Detect which cell encompasses the target text, then output its [X, Y] center coordinate. 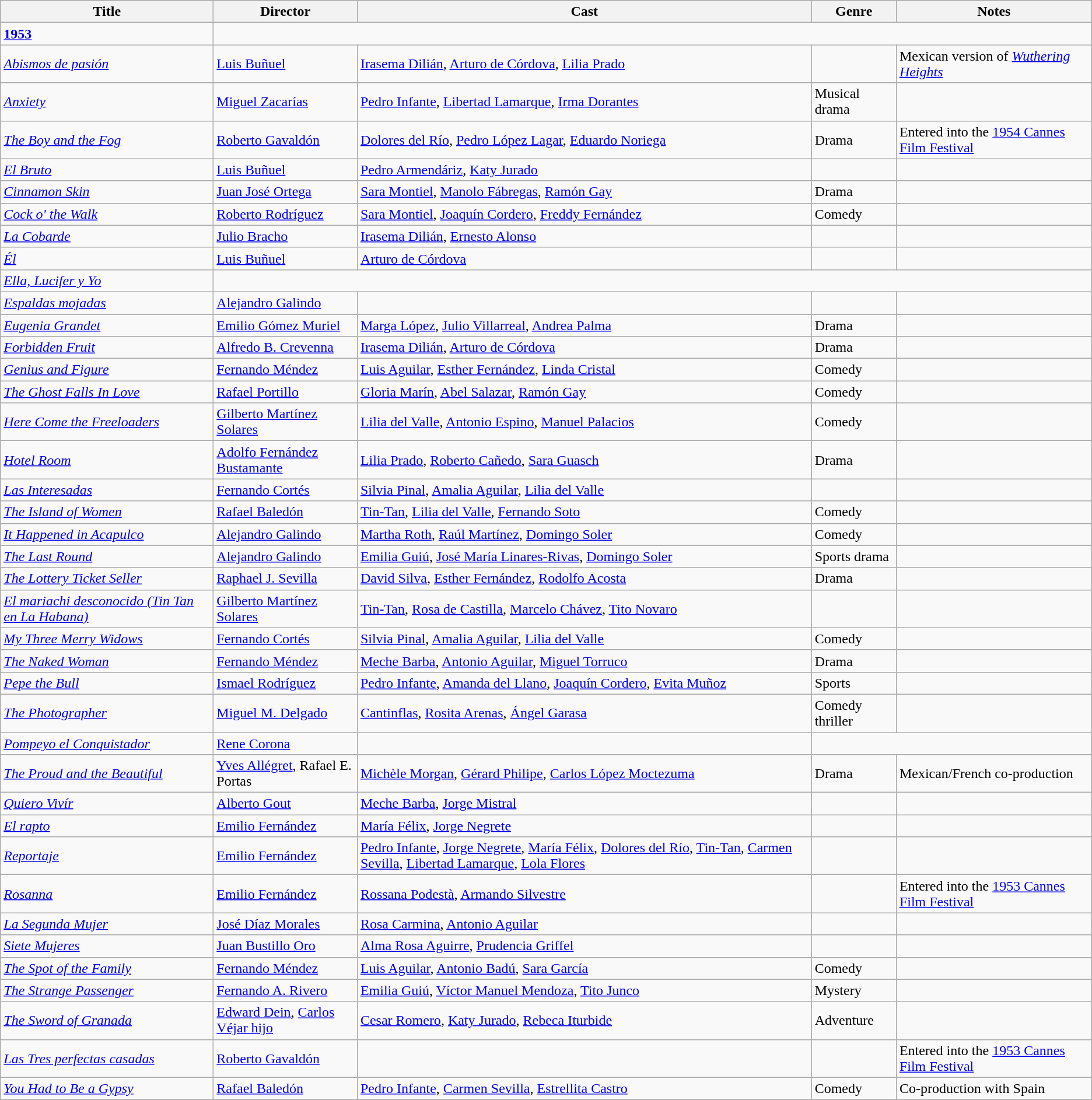
José Díaz Morales [286, 924]
Sara Montiel, Manolo Fábregas, Ramón Gay [584, 192]
Raphael J. Sevilla [286, 579]
Pompeyo el Conquistador [107, 744]
Sports drama [854, 556]
Miguel Zacarías [286, 101]
You Had to Be a Gypsy [107, 1088]
Pepe the Bull [107, 683]
Reportaje [107, 856]
Pedro Infante, Amanda del Llano, Joaquín Cordero, Evita Muñoz [584, 683]
Genre [854, 12]
The Naked Woman [107, 661]
Siete Mujeres [107, 946]
Juan José Ortega [286, 192]
The Proud and the Beautiful [107, 773]
Fernando A. Rivero [286, 990]
Cast [584, 12]
Alma Rosa Aguirre, Prudencia Griffel [584, 946]
Miguel M. Delgado [286, 713]
The Photographer [107, 713]
Cesar Romero, Katy Jurado, Rebeca Iturbide [584, 1021]
Hotel Room [107, 460]
Pedro Infante, Libertad Lamarque, Irma Dorantes [584, 101]
Luis Aguilar, Antonio Badú, Sara García [584, 968]
El rapto [107, 826]
Irasema Dilián, Arturo de Córdova [584, 348]
Yves Allégret, Rafael E. Portas [286, 773]
Cantinflas, Rosita Arenas, Ángel Garasa [584, 713]
Emilio Gómez Muriel [286, 325]
Tin-Tan, Rosa de Castilla, Marcelo Chávez, Tito Novaro [584, 609]
Entered into the 1954 Cannes Film Festival [994, 140]
Edward Dein, Carlos Véjar hijo [286, 1021]
Eugenia Grandet [107, 325]
Mexican version of Wuthering Heights [994, 64]
Martha Roth, Raúl Martínez, Domingo Soler [584, 534]
The Island of Women [107, 512]
Ismael Rodríguez [286, 683]
Musical drama [854, 101]
Comedy thriller [854, 713]
Emilia Guiú, Víctor Manuel Mendoza, Tito Junco [584, 990]
Rosanna [107, 894]
Cinnamon Skin [107, 192]
Él [107, 258]
Emilia Guiú, José María Linares-Rivas, Domingo Soler [584, 556]
El mariachi desconocido (Tin Tan en La Habana) [107, 609]
Roberto Rodríguez [286, 214]
Mystery [854, 990]
David Silva, Esther Fernández, Rodolfo Acosta [584, 579]
Co-production with Spain [994, 1088]
Luis Aguilar, Esther Fernández, Linda Cristal [584, 370]
Meche Barba, Antonio Aguilar, Miguel Torruco [584, 661]
Cock o' the Walk [107, 214]
Ella, Lucifer y Yo [107, 281]
Quiero Vivír [107, 804]
My Three Merry Widows [107, 639]
Lilia Prado, Roberto Cañedo, Sara Guasch [584, 460]
Pedro Infante, Jorge Negrete, María Félix, Dolores del Río, Tin-Tan, Carmen Sevilla, Libertad Lamarque, Lola Flores [584, 856]
Las Tres perfectas casadas [107, 1058]
Julio Bracho [286, 236]
Irasema Dilián, Ernesto Alonso [584, 236]
Alfredo B. Crevenna [286, 348]
Rene Corona [286, 744]
Title [107, 12]
Notes [994, 12]
Las Interesadas [107, 490]
Pedro Armendáriz, Katy Jurado [584, 170]
Dolores del Río, Pedro López Lagar, Eduardo Noriega [584, 140]
Anxiety [107, 101]
Adventure [854, 1021]
The Sword of Granada [107, 1021]
María Félix, Jorge Negrete [584, 826]
Abismos de pasión [107, 64]
Lilia del Valle, Antonio Espino, Manuel Palacios [584, 422]
Alberto Gout [286, 804]
Here Come the Freeloaders [107, 422]
Juan Bustillo Oro [286, 946]
Meche Barba, Jorge Mistral [584, 804]
It Happened in Acapulco [107, 534]
Genius and Figure [107, 370]
Rosa Carmina, Antonio Aguilar [584, 924]
Tin-Tan, Lilia del Valle, Fernando Soto [584, 512]
Gloria Marín, Abel Salazar, Ramón Gay [584, 392]
Irasema Dilián, Arturo de Córdova, Lilia Prado [584, 64]
The Strange Passenger [107, 990]
Rossana Podestà, Armando Silvestre [584, 894]
Arturo de Córdova [584, 258]
Mexican/French co-production [994, 773]
Sports [854, 683]
The Boy and the Fog [107, 140]
Forbidden Fruit [107, 348]
The Ghost Falls In Love [107, 392]
Adolfo Fernández Bustamante [286, 460]
Rafael Portillo [286, 392]
Pedro Infante, Carmen Sevilla, Estrellita Castro [584, 1088]
The Spot of the Family [107, 968]
Sara Montiel, Joaquín Cordero, Freddy Fernández [584, 214]
Michèle Morgan, Gérard Philipe, Carlos López Moctezuma [584, 773]
La Cobarde [107, 236]
Espaldas mojadas [107, 303]
The Last Round [107, 556]
Marga López, Julio Villarreal, Andrea Palma [584, 325]
1953 [107, 34]
La Segunda Mujer [107, 924]
El Bruto [107, 170]
Director [286, 12]
The Lottery Ticket Seller [107, 579]
